Capture the cell that displays the provided text and extract its (x, y) central coordinate. 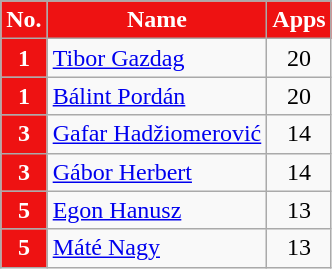
Egon Hanusz (157, 210)
Apps (299, 20)
Gafar Hadžiomerović (157, 134)
Bálint Pordán (157, 96)
Gábor Herbert (157, 172)
Name (157, 20)
No. (24, 20)
Máté Nagy (157, 248)
Tibor Gazdag (157, 58)
